Identify which cell holds the provided text, then report its (X, Y) central coordinate. 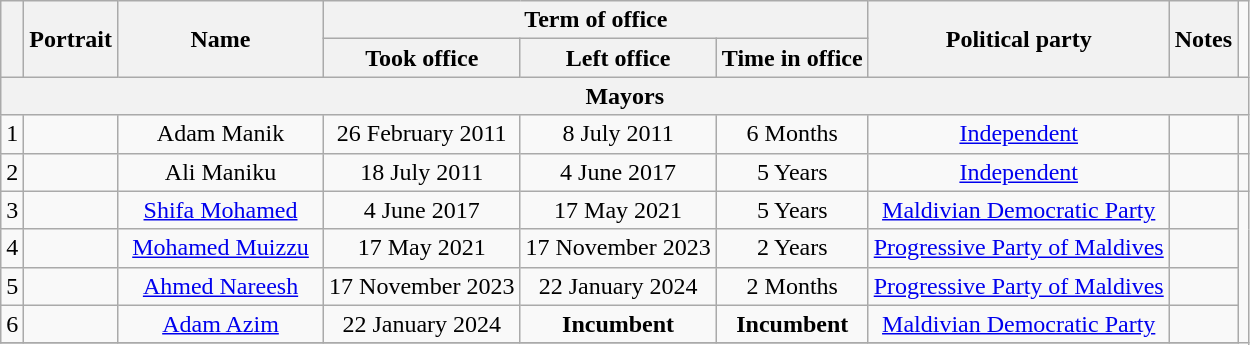
2 Months (792, 286)
Mohamed Muizzu (220, 248)
Term of office (596, 20)
Time in office (792, 58)
Name (220, 39)
3 (12, 210)
2 Years (792, 248)
Ahmed Nareesh (220, 286)
1 (12, 134)
Ali Maniku (220, 172)
8 July 2011 (618, 134)
Mayors (625, 96)
Notes (1203, 39)
6 Months (792, 134)
5 (12, 286)
Adam Azim (220, 324)
2 (12, 172)
Adam Manik (220, 134)
Left office (618, 58)
4 (12, 248)
6 (12, 324)
Portrait (71, 39)
26 February 2011 (422, 134)
Took office (422, 58)
Shifa Mohamed (220, 210)
Political party (1018, 39)
18 July 2011 (422, 172)
